Detect which cell encompasses the target text, then output its (X, Y) center coordinate. 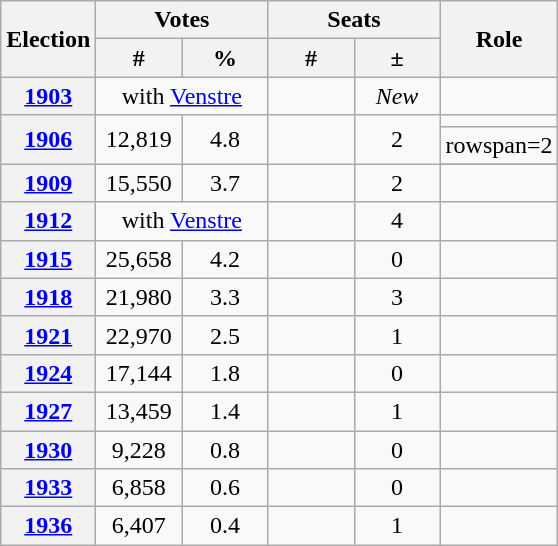
12,819 (139, 140)
1918 (48, 297)
Votes (182, 20)
1912 (48, 221)
3 (397, 297)
0.4 (225, 526)
1906 (48, 140)
± (397, 58)
1933 (48, 488)
1936 (48, 526)
Seats (354, 20)
3.3 (225, 297)
3.7 (225, 183)
17,144 (139, 373)
4.8 (225, 140)
% (225, 58)
25,658 (139, 259)
1.8 (225, 373)
2.5 (225, 335)
9,228 (139, 449)
New (397, 96)
22,970 (139, 335)
6,858 (139, 488)
1930 (48, 449)
0.8 (225, 449)
6,407 (139, 526)
Election (48, 39)
1924 (48, 373)
1915 (48, 259)
15,550 (139, 183)
1927 (48, 411)
rowspan=2 (499, 145)
4.2 (225, 259)
1921 (48, 335)
1.4 (225, 411)
4 (397, 221)
13,459 (139, 411)
Role (499, 39)
0.6 (225, 488)
21,980 (139, 297)
1909 (48, 183)
1903 (48, 96)
